Provide the (X, Y) coordinate of the cell's center where the given text is located.  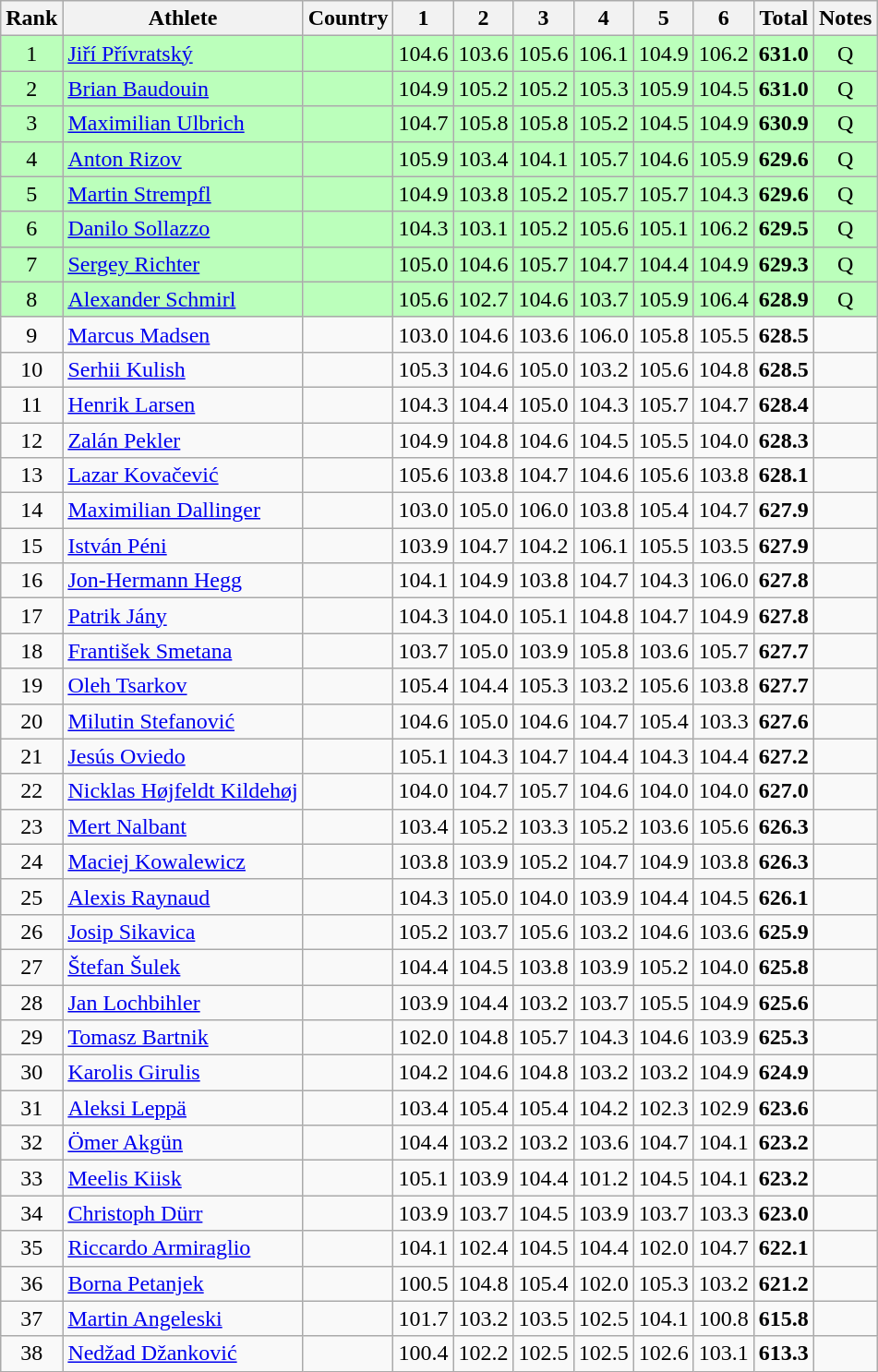
627.2 (783, 756)
627.6 (783, 721)
622.1 (783, 1248)
Martin Angeleski (183, 1318)
625.9 (783, 932)
Borna Petanjek (183, 1283)
14 (31, 511)
István Péni (183, 546)
Martin Strempfl (183, 194)
102.6 (663, 1354)
Total (783, 18)
Lazar Kovačević (183, 475)
15 (31, 546)
624.9 (783, 1073)
Country (348, 18)
102.2 (484, 1354)
623.0 (783, 1213)
628.9 (783, 299)
Nedžad Džanković (183, 1354)
625.8 (783, 967)
Jon-Hermann Hegg (183, 581)
Anton Rizov (183, 159)
33 (31, 1178)
100.8 (724, 1318)
18 (31, 651)
Maximilian Ulbrich (183, 124)
628.4 (783, 404)
34 (31, 1213)
Danilo Sollazzo (183, 229)
Jiří Přívratský (183, 54)
627.0 (783, 791)
Serhii Kulish (183, 369)
21 (31, 756)
Josip Sikavica (183, 932)
23 (31, 826)
Marcus Madsen (183, 334)
28 (31, 1002)
102.3 (663, 1108)
12 (31, 440)
Nicklas Højfeldt Kildehøj (183, 791)
11 (31, 404)
Tomasz Bartnik (183, 1038)
31 (31, 1108)
102.9 (724, 1108)
Meelis Kiisk (183, 1178)
Sergey Richter (183, 264)
Zalán Pekler (183, 440)
37 (31, 1318)
29 (31, 1038)
7 (31, 264)
Jesús Oviedo (183, 756)
38 (31, 1354)
100.5 (423, 1283)
629.3 (783, 264)
17 (31, 616)
Karolis Girulis (183, 1073)
106.4 (724, 299)
625.6 (783, 1002)
613.3 (783, 1354)
Alexander Schmirl (183, 299)
630.9 (783, 124)
Mert Nalbant (183, 826)
625.3 (783, 1038)
Maciej Kowalewicz (183, 861)
Maximilian Dallinger (183, 511)
32 (31, 1143)
27 (31, 967)
Patrik Jány (183, 616)
101.2 (604, 1178)
102.7 (484, 299)
629.5 (783, 229)
628.1 (783, 475)
20 (31, 721)
Brian Baudouin (183, 89)
628.3 (783, 440)
Alexis Raynaud (183, 897)
615.8 (783, 1318)
13 (31, 475)
Rank (31, 18)
Ömer Akgün (183, 1143)
Jan Lochbihler (183, 1002)
623.6 (783, 1108)
26 (31, 932)
Notes (845, 18)
24 (31, 861)
25 (31, 897)
Aleksi Leppä (183, 1108)
10 (31, 369)
102.4 (484, 1248)
101.7 (423, 1318)
Christoph Dürr (183, 1213)
35 (31, 1248)
626.1 (783, 897)
100.4 (423, 1354)
8 (31, 299)
Henrik Larsen (183, 404)
Riccardo Armiraglio (183, 1248)
36 (31, 1283)
16 (31, 581)
Athlete (183, 18)
30 (31, 1073)
Štefan Šulek (183, 967)
621.2 (783, 1283)
22 (31, 791)
19 (31, 686)
Milutin Stefanović (183, 721)
9 (31, 334)
František Smetana (183, 651)
Oleh Tsarkov (183, 686)
